Find where the given text appears and provide that cell's center as (x, y) coordinate. 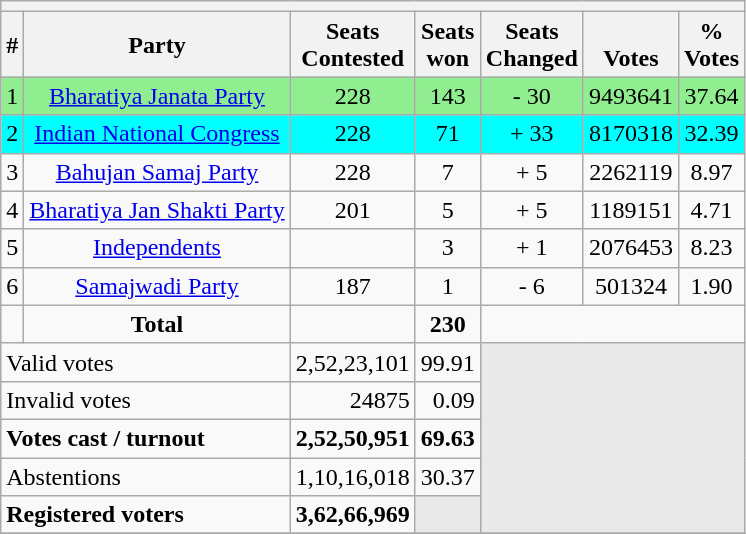
1189151 (630, 210)
71 (448, 134)
8170318 (630, 134)
Bharatiya Janata Party (157, 96)
Indian National Congress (157, 134)
9493641 (630, 96)
+ 1 (532, 248)
7 (448, 172)
8.23 (711, 248)
Votes cast / turnout (146, 438)
- 30 (532, 96)
Independents (157, 248)
2,52,23,101 (352, 362)
- 6 (532, 286)
501324 (630, 286)
3,62,66,969 (352, 515)
24875 (352, 400)
0.09 (448, 400)
Registered voters (146, 515)
32.39 (711, 134)
Votes (630, 44)
2 (12, 134)
4.71 (711, 210)
2,52,50,951 (352, 438)
69.63 (448, 438)
Abstentions (146, 477)
201 (352, 210)
Invalid votes (146, 400)
Valid votes (146, 362)
SeatsContested (352, 44)
Bharatiya Jan Shakti Party (157, 210)
2262119 (630, 172)
Bahujan Samaj Party (157, 172)
%Votes (711, 44)
37.64 (711, 96)
99.91 (448, 362)
8.97 (711, 172)
1.90 (711, 286)
+ 33 (532, 134)
2076453 (630, 248)
4 (12, 210)
# (12, 44)
143 (448, 96)
1,10,16,018 (352, 477)
30.37 (448, 477)
Party (157, 44)
6 (12, 286)
Total (157, 324)
187 (352, 286)
Seats Changed (532, 44)
Seatswon (448, 44)
230 (448, 324)
Samajwadi Party (157, 286)
